Pinpoint the cell where the given text exists, returning its [x, y] midpoint coordinate. 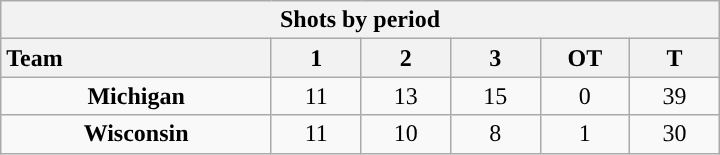
Michigan [136, 96]
0 [585, 96]
30 [675, 134]
13 [406, 96]
T [675, 58]
OT [585, 58]
8 [496, 134]
10 [406, 134]
39 [675, 96]
2 [406, 58]
Wisconsin [136, 134]
15 [496, 96]
3 [496, 58]
Team [136, 58]
Shots by period [360, 20]
